Scan for the cell matching the given text and deliver its [X, Y] coordinate at center. 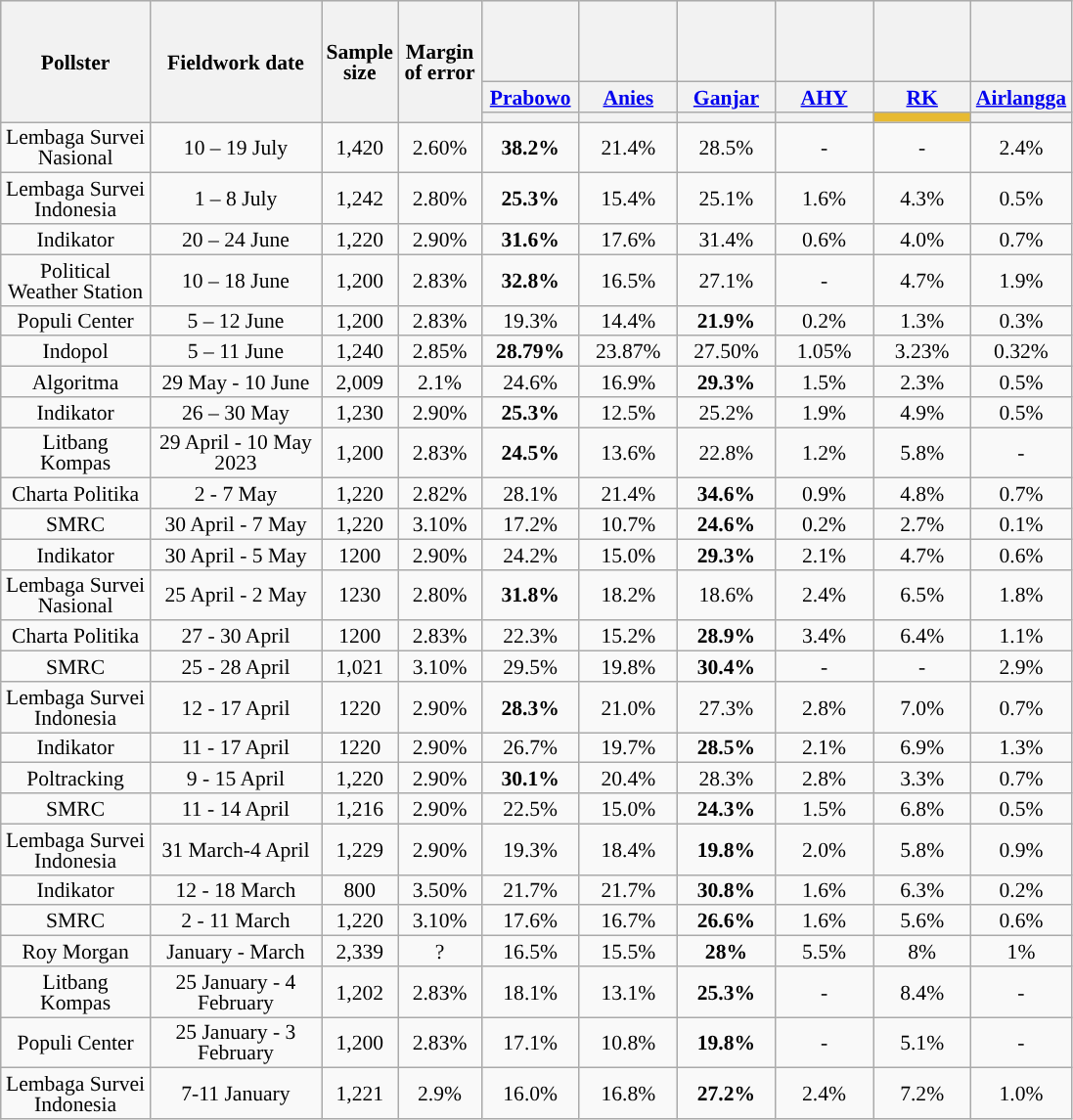
17.1% [530, 1043]
0.3% [1021, 321]
Margin of error [440, 62]
24.2% [530, 554]
27.2% [726, 1094]
Ganjar [726, 98]
17.2% [530, 524]
Airlangga [1021, 98]
Fieldwork date [235, 62]
4.0% [922, 239]
15.2% [628, 636]
28.9% [726, 636]
18.4% [628, 849]
Anies [628, 98]
22.5% [530, 808]
1,221 [359, 1094]
9 - 15 April [235, 779]
1.05% [824, 352]
25.2% [726, 413]
22.3% [530, 636]
22.8% [726, 453]
1,021 [359, 667]
27 - 30 April [235, 636]
2.0% [824, 849]
Pollster [76, 62]
16.8% [628, 1094]
Roy Morgan [76, 951]
Prabowo [530, 98]
25 January - 4 February [235, 992]
1,202 [359, 992]
24.5% [530, 453]
26 – 30 May [235, 413]
31.6% [530, 239]
5 – 12 June [235, 321]
20.4% [628, 779]
? [440, 951]
13.1% [628, 992]
30.8% [726, 890]
5 – 11 June [235, 352]
1% [1021, 951]
10.7% [628, 524]
32.8% [530, 280]
1,242 [359, 199]
2.7% [922, 524]
7-11 January [235, 1094]
2.82% [440, 493]
5.5% [824, 951]
2.3% [922, 381]
January - March [235, 951]
0.32% [1021, 352]
6.4% [922, 636]
0.1% [1021, 524]
20 – 24 June [235, 239]
31.4% [726, 239]
1.1% [1021, 636]
1.8% [1021, 595]
8.4% [922, 992]
29 April - 10 May 2023 [235, 453]
28% [726, 951]
1 – 8 July [235, 199]
12 - 17 April [235, 707]
2 - 7 May [235, 493]
30 April - 7 May [235, 524]
2.60% [440, 148]
31.8% [530, 595]
21.0% [628, 707]
28.1% [530, 493]
RK [922, 98]
5.6% [922, 921]
11 - 14 April [235, 808]
13.6% [628, 453]
34.6% [726, 493]
30.1% [530, 779]
28.79% [530, 352]
25 - 28 April [235, 667]
30 April - 5 May [235, 554]
11 - 17 April [235, 747]
Political Weather Station [76, 280]
27.3% [726, 707]
7.0% [922, 707]
23.87% [628, 352]
6.8% [922, 808]
2 - 11 March [235, 921]
1.0% [1021, 1094]
27.1% [726, 280]
Indopol [76, 352]
38.2% [530, 148]
31 March-4 April [235, 849]
1,229 [359, 849]
7.2% [922, 1094]
12.5% [628, 413]
18.6% [726, 595]
Poltracking [76, 779]
3.50% [440, 890]
25 January - 3 February [235, 1043]
25.1% [726, 199]
26.6% [726, 921]
4.3% [922, 199]
6.5% [922, 595]
1,216 [359, 808]
2.85% [440, 352]
3.3% [922, 779]
Sample size [359, 62]
3.4% [824, 636]
1,420 [359, 148]
16.0% [530, 1094]
1,240 [359, 352]
4.9% [922, 413]
27.50% [726, 352]
1,230 [359, 413]
3.23% [922, 352]
4.8% [922, 493]
6.3% [922, 890]
15.5% [628, 951]
Algoritma [76, 381]
15.4% [628, 199]
30.4% [726, 667]
10 – 18 June [235, 280]
1.2% [824, 453]
18.1% [530, 992]
29 May - 10 June [235, 381]
16.9% [628, 381]
19.7% [628, 747]
21.9% [726, 321]
1230 [359, 595]
16.7% [628, 921]
2,009 [359, 381]
5.1% [922, 1043]
26.7% [530, 747]
25 April - 2 May [235, 595]
6.9% [922, 747]
10 – 19 July [235, 148]
AHY [824, 98]
24.3% [726, 808]
29.5% [530, 667]
12 - 18 March [235, 890]
800 [359, 890]
8% [922, 951]
2,339 [359, 951]
18.2% [628, 595]
10.8% [628, 1043]
14.4% [628, 321]
